Find where the given text appears and provide that cell's center as (X, Y) coordinate. 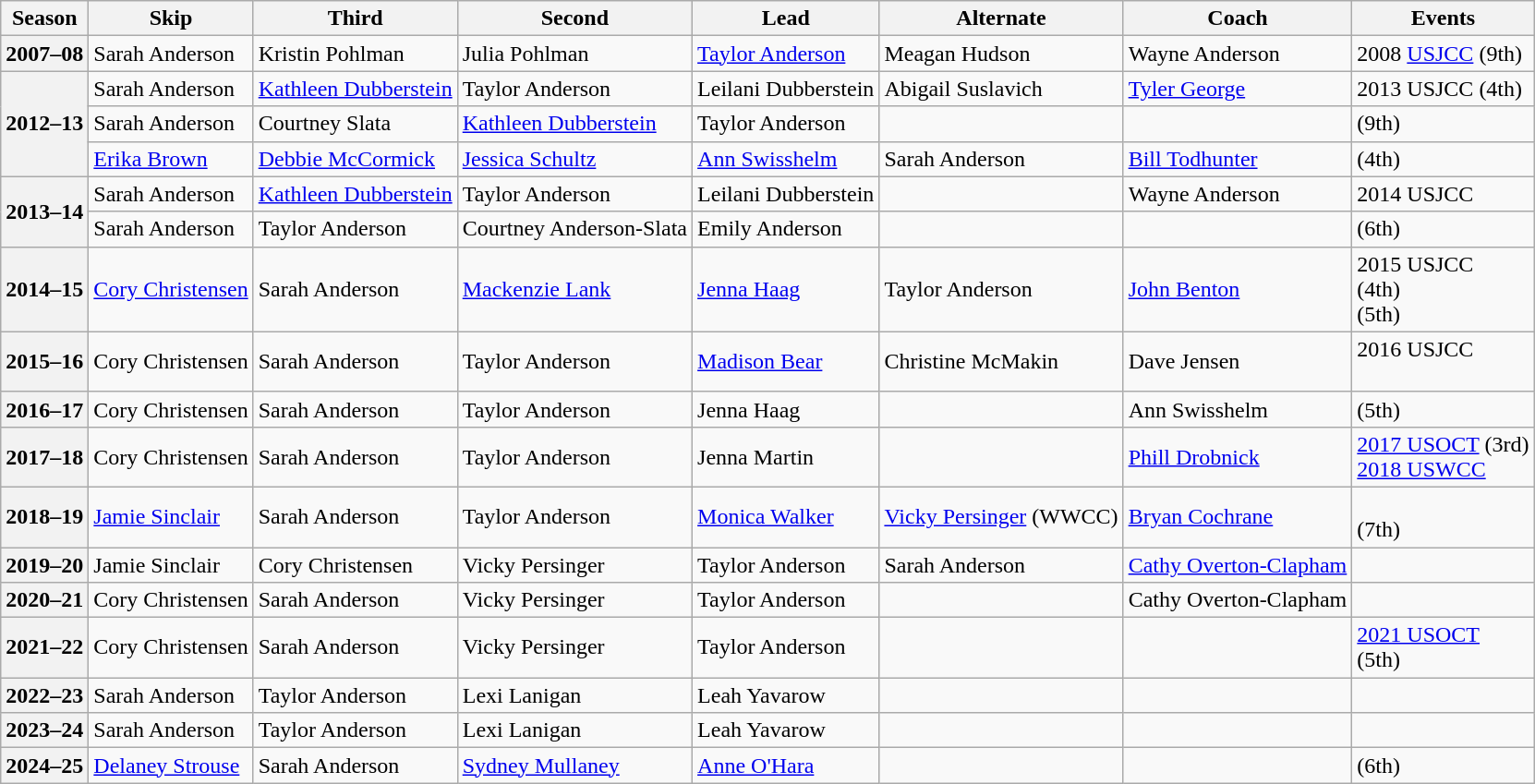
2007–08 (44, 54)
2014 USJCC (1443, 194)
2014–15 (44, 289)
Debbie McCormick (355, 159)
Third (355, 18)
2016–17 (44, 409)
2013–14 (44, 211)
Coach (1238, 18)
2015–16 (44, 362)
Monica Walker (786, 517)
2019–20 (44, 564)
Jessica Schultz (574, 159)
Bill Todhunter (1238, 159)
Phill Drobnick (1238, 456)
Christine McMakin (1001, 362)
2020–21 (44, 600)
2023–24 (44, 730)
Skip (171, 18)
2013 USJCC (4th) (1443, 89)
Bryan Cochrane (1238, 517)
2021 USOCT (5th) (1443, 648)
2008 USJCC (9th) (1443, 54)
John Benton (1238, 289)
Kristin Pohlman (355, 54)
2022–23 (44, 695)
Anne O'Hara (786, 766)
Season (44, 18)
2017 USOCT (3rd)2018 USWCC (1443, 456)
Vicky Persinger (WWCC) (1001, 517)
Alternate (1001, 18)
Emily Anderson (786, 229)
2012–13 (44, 124)
Lead (786, 18)
2021–22 (44, 648)
Delaney Strouse (171, 766)
(7th) (1443, 517)
(5th) (1443, 409)
Julia Pohlman (574, 54)
Meagan Hudson (1001, 54)
Dave Jensen (1238, 362)
(9th) (1443, 124)
2018–19 (44, 517)
Tyler George (1238, 89)
Abigail Suslavich (1001, 89)
Mackenzie Lank (574, 289)
2017–18 (44, 456)
Erika Brown (171, 159)
(4th) (1443, 159)
Courtney Anderson-Slata (574, 229)
2024–25 (44, 766)
Madison Bear (786, 362)
2015 USJCC (4th) (5th) (1443, 289)
2016 USJCC (1443, 362)
Second (574, 18)
Courtney Slata (355, 124)
Events (1443, 18)
Jenna Martin (786, 456)
Sydney Mullaney (574, 766)
